Search for the cell housing the specified text and yield its [x, y] center coordinate. 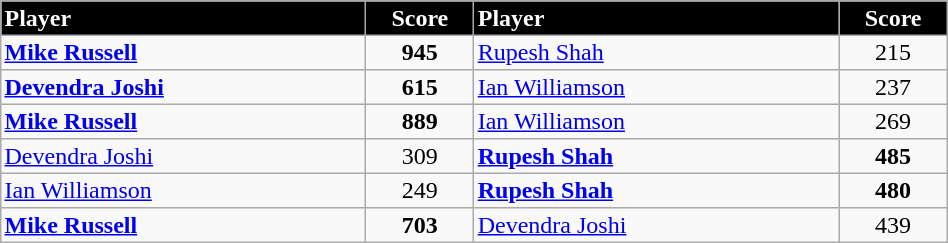
215 [893, 52]
480 [893, 190]
615 [420, 87]
485 [893, 156]
703 [420, 225]
889 [420, 121]
439 [893, 225]
945 [420, 52]
237 [893, 87]
269 [893, 121]
249 [420, 190]
309 [420, 156]
